Scan for the cell matching the given text and deliver its [x, y] coordinate at center. 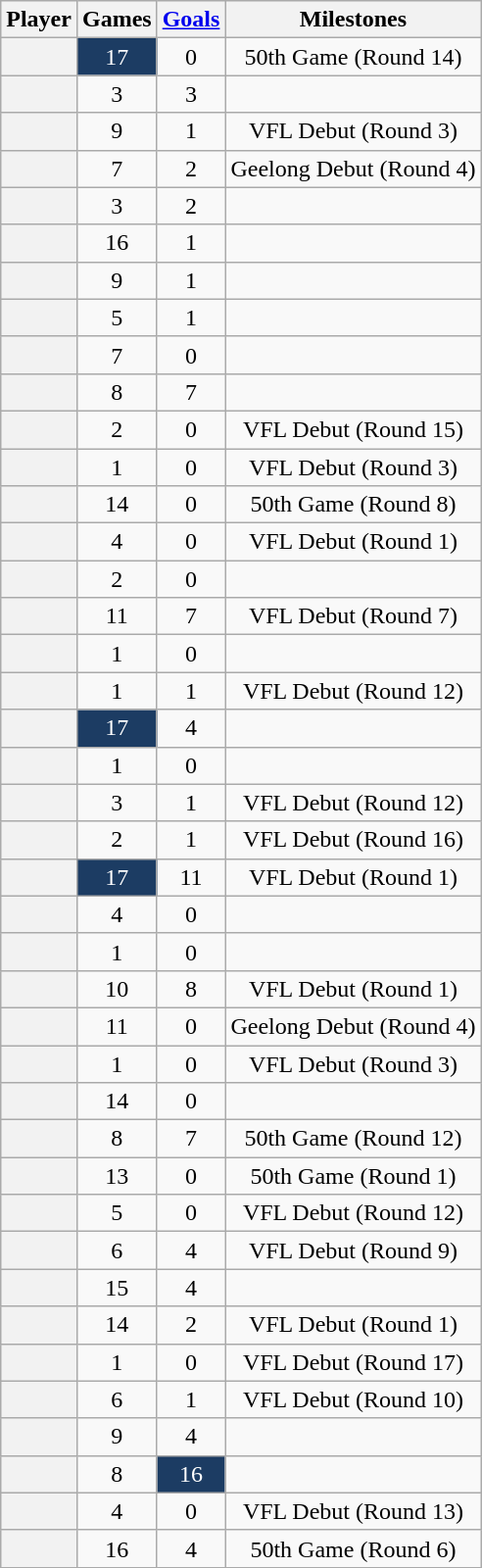
VFL Debut (Round 15) [353, 429]
Goals [191, 20]
VFL Debut (Round 17) [353, 1362]
VFL Debut (Round 16) [353, 840]
Player [39, 20]
Milestones [353, 20]
VFL Debut (Round 9) [353, 1250]
13 [117, 1176]
50th Game (Round 12) [353, 1139]
Games [117, 20]
VFL Debut (Round 7) [353, 616]
15 [117, 1288]
VFL Debut (Round 10) [353, 1399]
50th Game (Round 8) [353, 505]
10 [117, 989]
50th Game (Round 14) [353, 57]
50th Game (Round 6) [353, 1548]
50th Game (Round 1) [353, 1176]
VFL Debut (Round 13) [353, 1511]
